Find where the given text appears and provide that cell's center as [x, y] coordinate. 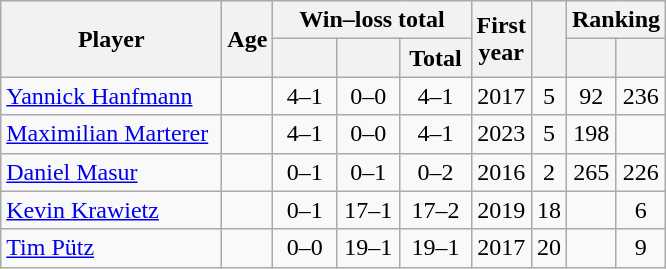
2 [548, 172]
20 [548, 248]
Win–loss total [372, 20]
Ranking [616, 20]
2016 [501, 172]
Kevin Krawietz [112, 210]
2023 [501, 134]
Yannick Hanfmann [112, 96]
2019 [501, 210]
18 [548, 210]
Player [112, 39]
6 [641, 210]
0–2 [436, 172]
9 [641, 248]
Tim Pütz [112, 248]
226 [641, 172]
17–2 [436, 210]
Age [248, 39]
236 [641, 96]
Maximilian Marterer [112, 134]
265 [591, 172]
198 [591, 134]
Daniel Masur [112, 172]
92 [591, 96]
Firstyear [501, 39]
Total [436, 58]
17–1 [368, 210]
